Extract the [X, Y] coordinate from the center of the cell holding the provided text.  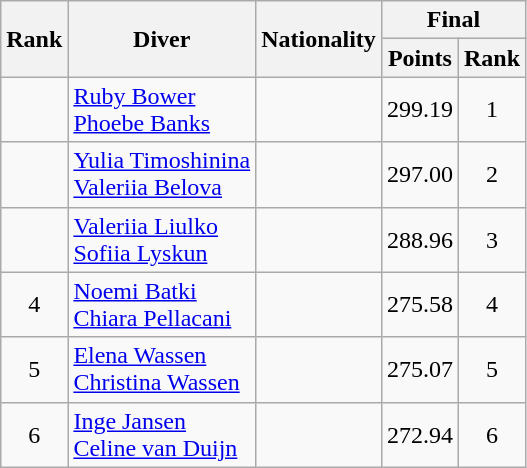
297.00 [420, 174]
Diver [162, 39]
2 [492, 174]
Noemi Batki Chiara Pellacani [162, 304]
Ruby Bower Phoebe Banks [162, 110]
275.07 [420, 370]
3 [492, 240]
Elena Wassen Christina Wassen [162, 370]
299.19 [420, 110]
272.94 [420, 434]
1 [492, 110]
Nationality [319, 39]
Points [420, 58]
288.96 [420, 240]
Yulia Timoshinina Valeriia Belova [162, 174]
Valeriia Liulko Sofiia Lyskun [162, 240]
Inge Jansen Celine van Duijn [162, 434]
275.58 [420, 304]
Final [453, 20]
